Extract the [x, y] coordinate from the center of the cell holding the provided text.  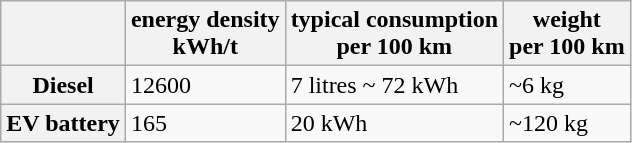
12600 [205, 85]
7 litres ~ 72 kWh [394, 85]
typical consumptionper 100 km [394, 34]
weightper 100 km [568, 34]
20 kWh [394, 123]
~120 kg [568, 123]
~6 kg [568, 85]
EV battery [64, 123]
165 [205, 123]
energy densitykWh/t [205, 34]
Diesel [64, 85]
